Provide the [X, Y] coordinate of the cell's center where the given text is located.  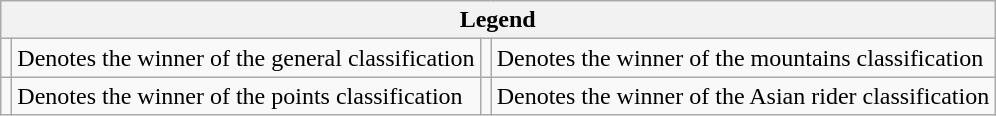
Denotes the winner of the Asian rider classification [743, 96]
Denotes the winner of the general classification [246, 58]
Denotes the winner of the points classification [246, 96]
Legend [498, 20]
Denotes the winner of the mountains classification [743, 58]
